Extract the [x, y] coordinate from the center of the cell holding the provided text.  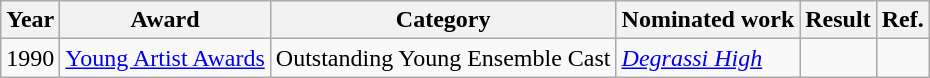
Category [443, 20]
Year [30, 20]
Nominated work [708, 20]
Ref. [902, 20]
1990 [30, 58]
Result [838, 20]
Outstanding Young Ensemble Cast [443, 58]
Young Artist Awards [165, 58]
Degrassi High [708, 58]
Award [165, 20]
